Capture the cell that displays the provided text and extract its [x, y] central coordinate. 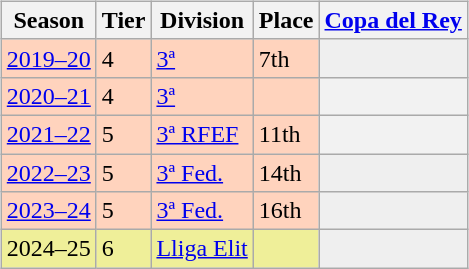
2021–22 [48, 134]
2019–20 [48, 58]
14th [286, 173]
11th [286, 134]
Division [202, 20]
2022–23 [48, 173]
Season [48, 20]
3ª RFEF [202, 134]
Tier [124, 20]
2024–25 [48, 249]
2023–24 [48, 211]
6 [124, 249]
2020–21 [48, 96]
Copa del Rey [393, 20]
Place [286, 20]
16th [286, 211]
Lliga Elit [202, 249]
7th [286, 58]
